Search for the cell housing the specified text and yield its (x, y) center coordinate. 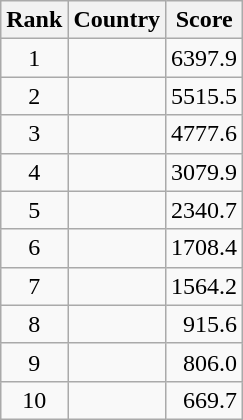
5515.5 (204, 96)
4777.6 (204, 134)
1708.4 (204, 248)
5 (34, 210)
1564.2 (204, 286)
Country (117, 20)
2340.7 (204, 210)
6397.9 (204, 58)
669.7 (204, 400)
8 (34, 324)
3 (34, 134)
915.6 (204, 324)
7 (34, 286)
Score (204, 20)
1 (34, 58)
4 (34, 172)
806.0 (204, 362)
2 (34, 96)
9 (34, 362)
3079.9 (204, 172)
Rank (34, 20)
6 (34, 248)
10 (34, 400)
